Capture the cell that displays the provided text and extract its (x, y) central coordinate. 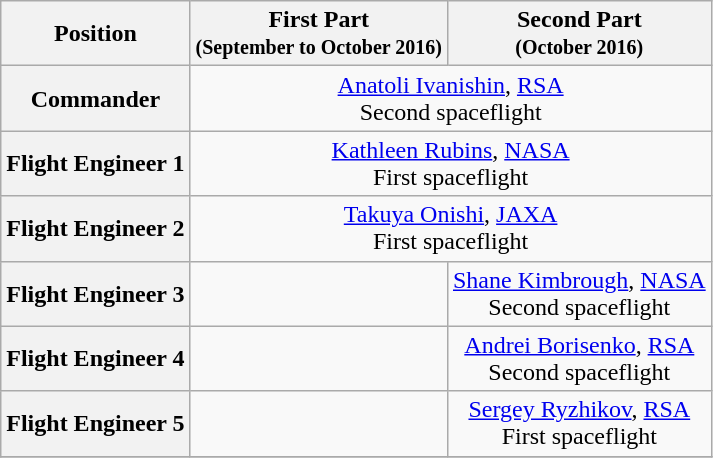
Anatoli Ivanishin, RSASecond spaceflight (450, 98)
Flight Engineer 2 (96, 228)
Flight Engineer 1 (96, 164)
Kathleen Rubins, NASAFirst spaceflight (450, 164)
Flight Engineer 5 (96, 424)
Second Part(October 2016) (579, 34)
Position (96, 34)
Sergey Ryzhikov, RSAFirst spaceflight (579, 424)
Andrei Borisenko, RSASecond spaceflight (579, 358)
Commander (96, 98)
Flight Engineer 4 (96, 358)
Takuya Onishi, JAXAFirst spaceflight (450, 228)
First Part(September to October 2016) (318, 34)
Shane Kimbrough, NASASecond spaceflight (579, 294)
Flight Engineer 3 (96, 294)
